Scan for the cell matching the given text and deliver its (x, y) coordinate at center. 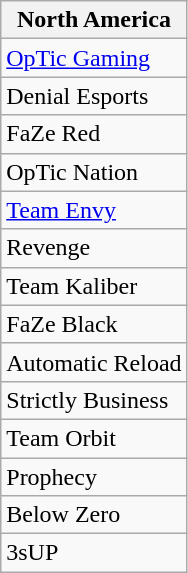
North America (94, 20)
FaZe Red (94, 134)
Denial Esports (94, 96)
Team Orbit (94, 438)
Strictly Business (94, 400)
Below Zero (94, 515)
Team Kaliber (94, 286)
OpTic Gaming (94, 58)
Prophecy (94, 477)
Revenge (94, 248)
OpTic Nation (94, 172)
FaZe Black (94, 324)
Team Envy (94, 210)
3sUP (94, 553)
Automatic Reload (94, 362)
